From the cell containing the given text, extract its center point as [x, y] coordinate. 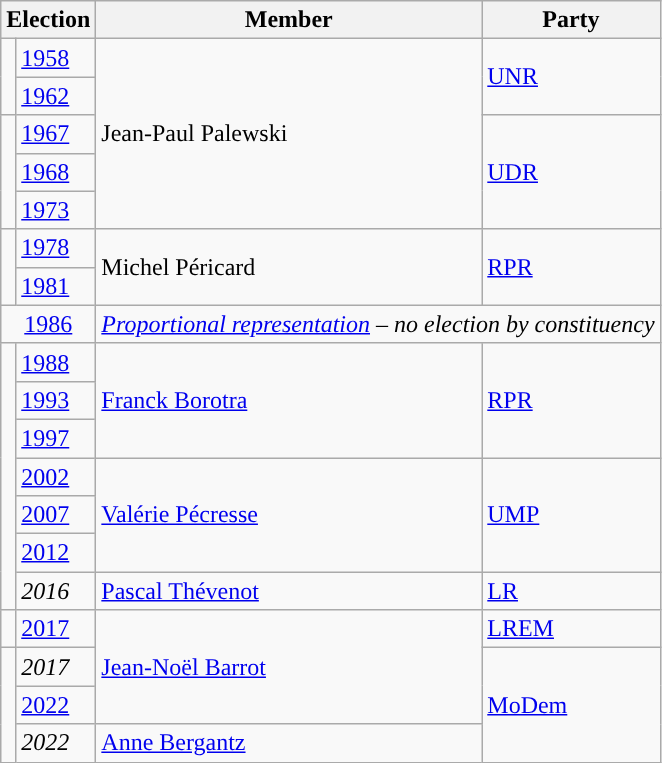
2007 [56, 515]
1973 [56, 210]
LREM [571, 629]
2012 [56, 553]
1968 [56, 172]
Anne Bergantz [289, 743]
1978 [56, 248]
1958 [56, 58]
Member [289, 20]
Pascal Thévenot [289, 591]
UMP [571, 515]
1981 [56, 286]
Franck Borotra [289, 400]
UDR [571, 172]
1988 [56, 362]
1962 [56, 96]
Party [571, 20]
Jean-Paul Palewski [289, 134]
2016 [56, 591]
1986 [48, 324]
LR [571, 591]
Valérie Pécresse [289, 515]
MoDem [571, 705]
UNR [571, 77]
2002 [56, 477]
1967 [56, 134]
Michel Péricard [289, 267]
Election [48, 20]
1997 [56, 438]
1993 [56, 400]
Proportional representation – no election by constituency [378, 324]
Jean-Noël Barrot [289, 667]
